Provide the (x, y) coordinate of the cell's center where the given text is located.  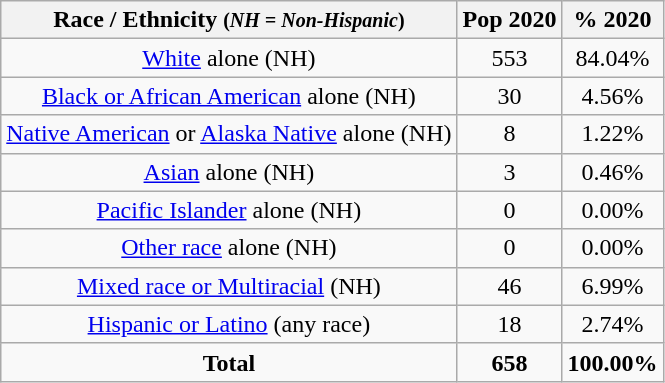
% 2020 (612, 20)
8 (510, 134)
Pacific Islander alone (NH) (229, 210)
Pop 2020 (510, 20)
1.22% (612, 134)
4.56% (612, 96)
3 (510, 172)
Black or African American alone (NH) (229, 96)
White alone (NH) (229, 58)
553 (510, 58)
46 (510, 286)
30 (510, 96)
658 (510, 362)
18 (510, 324)
Total (229, 362)
2.74% (612, 324)
6.99% (612, 286)
Race / Ethnicity (NH = Non-Hispanic) (229, 20)
0.46% (612, 172)
Mixed race or Multiracial (NH) (229, 286)
Asian alone (NH) (229, 172)
100.00% (612, 362)
Native American or Alaska Native alone (NH) (229, 134)
84.04% (612, 58)
Hispanic or Latino (any race) (229, 324)
Other race alone (NH) (229, 248)
